Return [X, Y] of the center of cell containing provided text 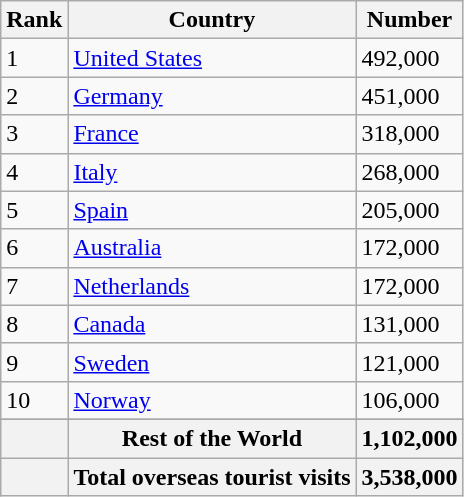
205,000 [410, 210]
France [212, 134]
5 [34, 210]
1,102,000 [410, 438]
Country [212, 20]
1 [34, 58]
7 [34, 286]
8 [34, 324]
Netherlands [212, 286]
United States [212, 58]
Norway [212, 400]
131,000 [410, 324]
318,000 [410, 134]
3 [34, 134]
4 [34, 172]
Canada [212, 324]
492,000 [410, 58]
Spain [212, 210]
Italy [212, 172]
Rank [34, 20]
121,000 [410, 362]
10 [34, 400]
Number [410, 20]
Germany [212, 96]
3,538,000 [410, 477]
Total overseas tourist visits [212, 477]
Australia [212, 248]
6 [34, 248]
106,000 [410, 400]
Rest of the World [212, 438]
Sweden [212, 362]
9 [34, 362]
2 [34, 96]
268,000 [410, 172]
451,000 [410, 96]
